Search for the cell housing the specified text and yield its [x, y] center coordinate. 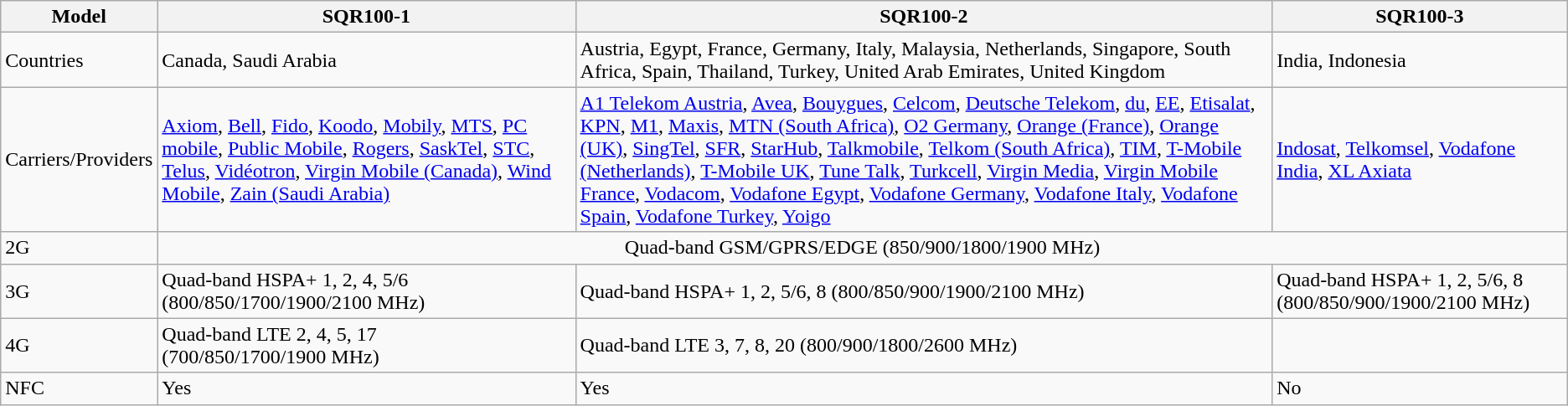
3G [79, 291]
Quad-band GSM/GPRS/EDGE (850/900/1800/1900 MHz) [863, 248]
Canada, Saudi Arabia [367, 60]
Quad-band LTE 2, 4, 5, 17 (700/850/1700/1900 MHz) [367, 345]
Quad-band LTE 3, 7, 8, 20 (800/900/1800/2600 MHz) [924, 345]
4G [79, 345]
Model [79, 17]
Indosat, Telkomsel, Vodafone India, XL Axiata [1421, 159]
Quad-band HSPA+ 1, 2, 4, 5/6 (800/850/1700/1900/2100 MHz) [367, 291]
Austria, Egypt, France, Germany, Italy, Malaysia, Netherlands, Singapore, South Africa, Spain, Thailand, Turkey, United Arab Emirates, United Kingdom [924, 60]
Countries [79, 60]
SQR100-3 [1421, 17]
SQR100-2 [924, 17]
SQR100-1 [367, 17]
NFC [79, 388]
India, Indonesia [1421, 60]
No [1421, 388]
2G [79, 248]
Carriers/Providers [79, 159]
